Identify which cell holds the provided text, then report its [X, Y] central coordinate. 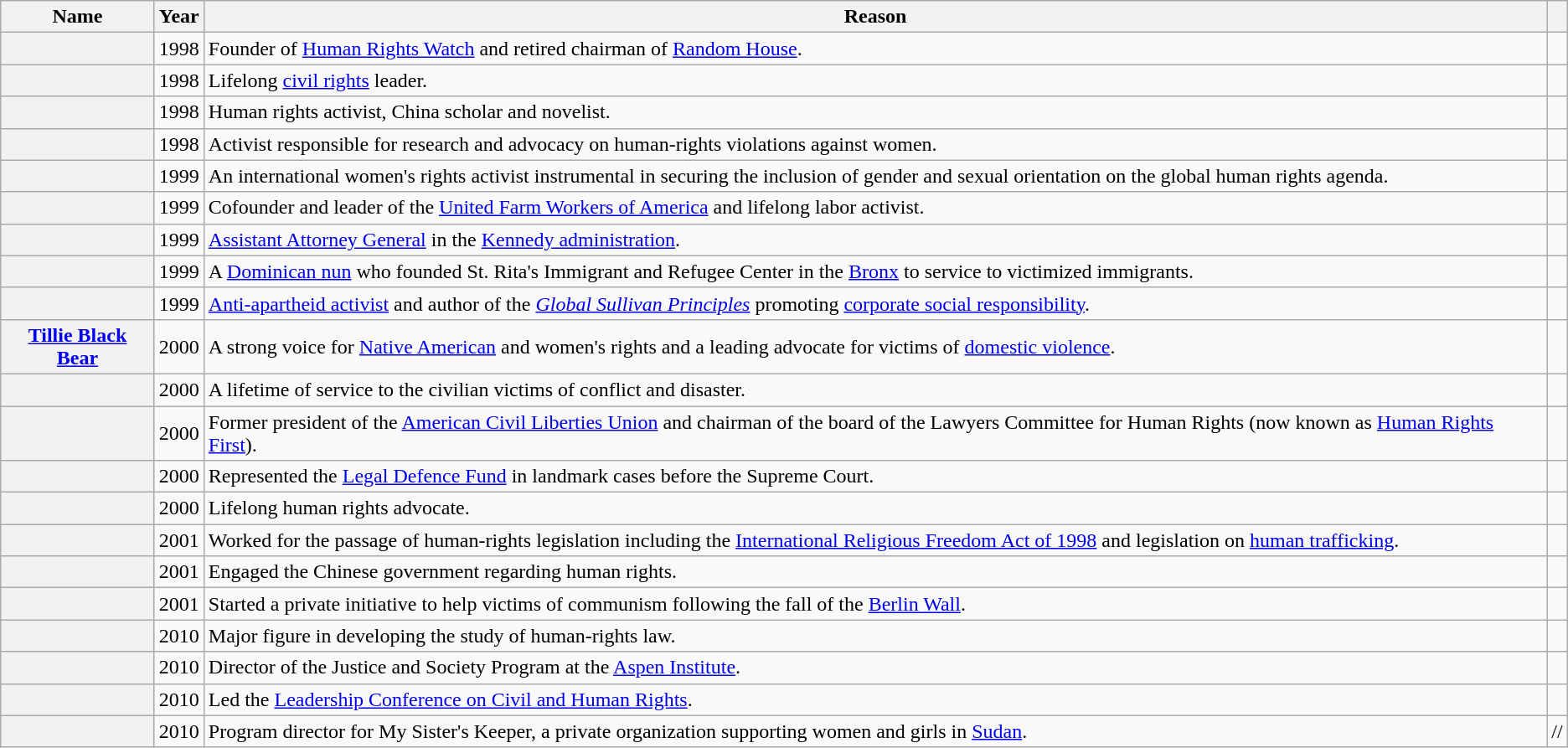
Founder of Human Rights Watch and retired chairman of Random House. [875, 49]
Tillie Black Bear [77, 347]
Director of the Justice and Society Program at the Aspen Institute. [875, 668]
Human rights activist, China scholar and novelist. [875, 112]
Major figure in developing the study of human-rights law. [875, 636]
A lifetime of service to the civilian victims of conflict and disaster. [875, 389]
An international women's rights activist instrumental in securing the inclusion of gender and sexual orientation on the global human rights agenda. [875, 176]
Year [179, 17]
Led the Leadership Conference on Civil and Human Rights. [875, 699]
Represented the Legal Defence Fund in landmark cases before the Supreme Court. [875, 477]
Program director for My Sister's Keeper, a private organization supporting women and girls in Sudan. [875, 731]
Anti-apartheid activist and author of the Global Sullivan Principles promoting corporate social responsibility. [875, 303]
Cofounder and leader of the United Farm Workers of America and lifelong labor activist. [875, 208]
Name [77, 17]
A Dominican nun who founded St. Rita's Immigrant and Refugee Center in the Bronx to service to victimized immigrants. [875, 271]
// [1557, 731]
Started a private initiative to help victims of communism following the fall of the Berlin Wall. [875, 604]
Worked for the passage of human-rights legislation including the International Religious Freedom Act of 1998 and legislation on human trafficking. [875, 540]
Reason [875, 17]
Lifelong human rights advocate. [875, 508]
Engaged the Chinese government regarding human rights. [875, 572]
Activist responsible for research and advocacy on human-rights violations against women. [875, 144]
Lifelong civil rights leader. [875, 80]
A strong voice for Native American and women's rights and a leading advocate for victims of domestic violence. [875, 347]
Assistant Attorney General in the Kennedy administration. [875, 240]
